Find where the given text appears and provide that cell's center as (X, Y) coordinate. 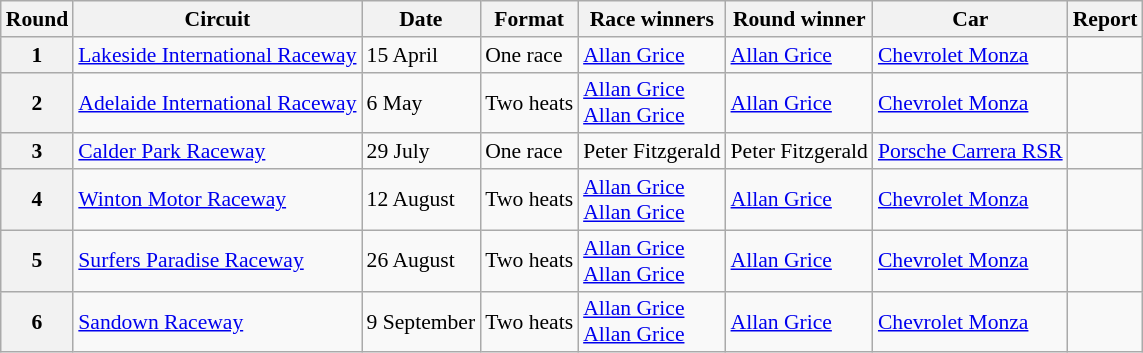
Date (422, 19)
26 August (422, 260)
2 (38, 102)
5 (38, 260)
Circuit (217, 19)
Sandown Raceway (217, 322)
1 (38, 55)
12 August (422, 200)
Report (1106, 19)
29 July (422, 152)
Format (529, 19)
Race winners (652, 19)
9 September (422, 322)
Round (38, 19)
Lakeside International Raceway (217, 55)
Porsche Carrera RSR (970, 152)
Calder Park Raceway (217, 152)
6 (38, 322)
Adelaide International Raceway (217, 102)
15 April (422, 55)
Car (970, 19)
4 (38, 200)
6 May (422, 102)
Winton Motor Raceway (217, 200)
Surfers Paradise Raceway (217, 260)
3 (38, 152)
Round winner (800, 19)
